Capture the cell that displays the provided text and extract its [X, Y] central coordinate. 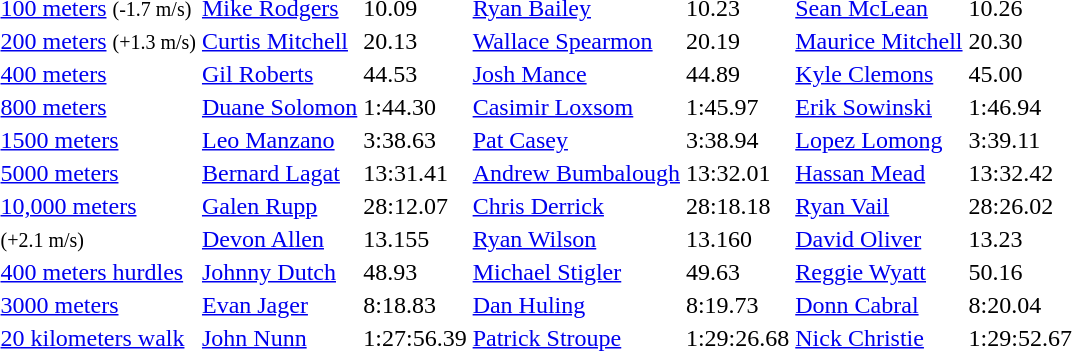
David Oliver [879, 239]
Johnny Dutch [279, 272]
Pat Casey [576, 140]
Casimir Loxsom [576, 107]
Duane Solomon [279, 107]
1:45.97 [737, 107]
48.93 [415, 272]
13.155 [415, 239]
13:32.01 [737, 173]
49.63 [737, 272]
Josh Mance [576, 74]
Reggie Wyatt [879, 272]
Lopez Lomong [879, 140]
20.19 [737, 41]
Devon Allen [279, 239]
Erik Sowinski [879, 107]
20.13 [415, 41]
Donn Cabral [879, 305]
Kyle Clemons [879, 74]
Curtis Mitchell [279, 41]
44.89 [737, 74]
Michael Stigler [576, 272]
28:12.07 [415, 206]
Leo Manzano [279, 140]
Maurice Mitchell [879, 41]
Dan Huling [576, 305]
3:38.94 [737, 140]
Ryan Wilson [576, 239]
Chris Derrick [576, 206]
Wallace Spearmon [576, 41]
8:19.73 [737, 305]
Bernard Lagat [279, 173]
3:38.63 [415, 140]
28:18.18 [737, 206]
13:31.41 [415, 173]
Hassan Mead [879, 173]
Andrew Bumbalough [576, 173]
Galen Rupp [279, 206]
1:44.30 [415, 107]
Evan Jager [279, 305]
13.160 [737, 239]
Ryan Vail [879, 206]
Gil Roberts [279, 74]
8:18.83 [415, 305]
44.53 [415, 74]
